Return [X, Y] of the center of cell containing provided text 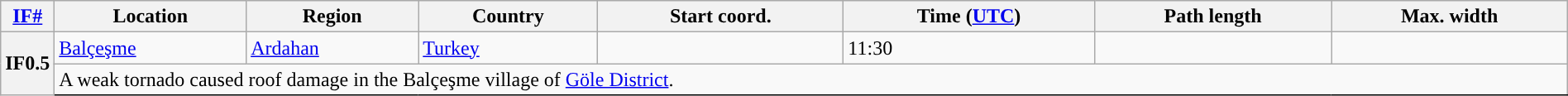
A weak tornado caused roof damage in the Balçeşme village of Göle District. [810, 79]
Start coord. [721, 17]
Path length [1212, 17]
Max. width [1449, 17]
Time (UTC) [969, 17]
Turkey [508, 48]
IF0.5 [28, 64]
Balçeşme [151, 48]
Country [508, 17]
Region [332, 17]
Ardahan [332, 48]
IF# [28, 17]
11:30 [969, 48]
Location [151, 17]
